Extract the [x, y] coordinate from the center of the cell holding the provided text.  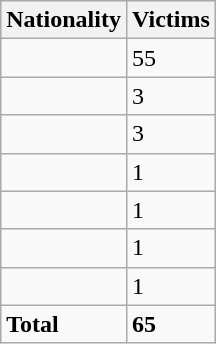
65 [170, 324]
55 [170, 58]
Total [64, 324]
Nationality [64, 20]
Victims [170, 20]
